Search for the cell housing the specified text and yield its [X, Y] center coordinate. 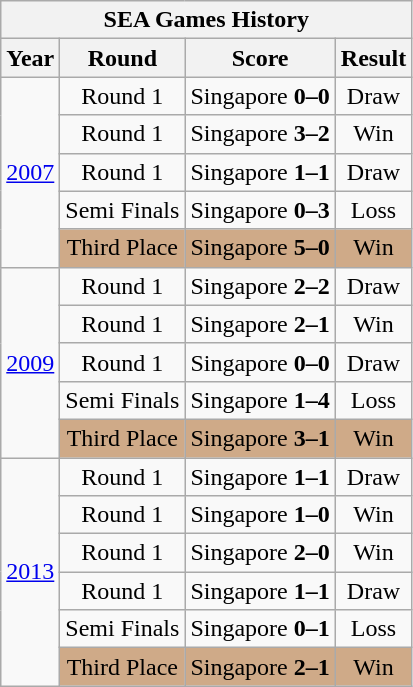
Singapore 1–4 [260, 400]
Singapore 1–0 [260, 515]
Score [260, 58]
Singapore 3–1 [260, 438]
Year [30, 58]
2013 [30, 572]
Singapore 5–0 [260, 248]
Singapore 2–2 [260, 286]
Singapore 0–1 [260, 629]
2007 [30, 172]
Result [373, 58]
Singapore 3–2 [260, 134]
SEA Games History [206, 20]
2009 [30, 362]
Round [122, 58]
Singapore 2–0 [260, 553]
Singapore 0–3 [260, 210]
